Return [X, Y] of the center of cell containing provided text 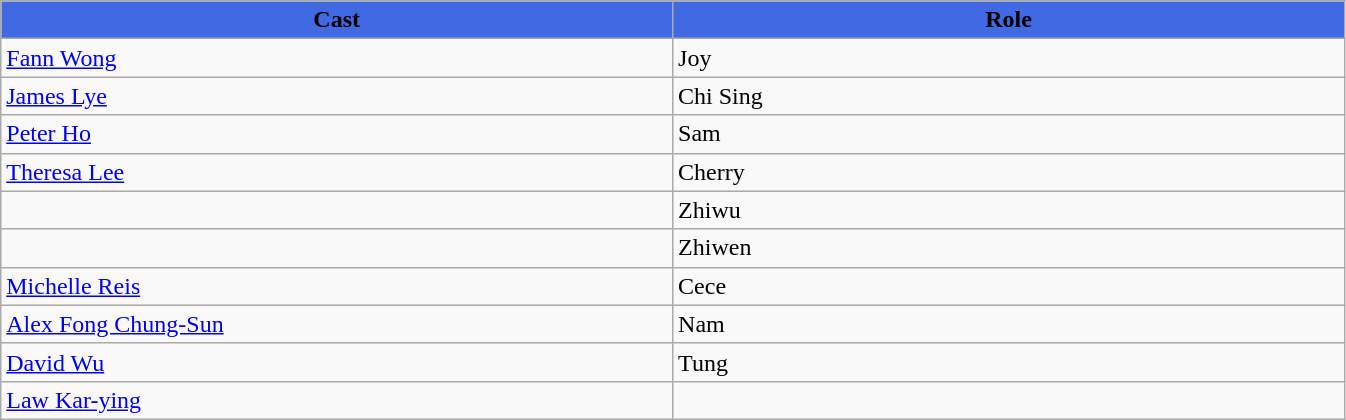
Chi Sing [1009, 96]
David Wu [337, 362]
Cast [337, 20]
Zhiwu [1009, 210]
Theresa Lee [337, 172]
Role [1009, 20]
Sam [1009, 134]
Alex Fong Chung-Sun [337, 324]
James Lye [337, 96]
Cece [1009, 286]
Peter Ho [337, 134]
Law Kar-ying [337, 400]
Tung [1009, 362]
Michelle Reis [337, 286]
Fann Wong [337, 58]
Zhiwen [1009, 248]
Joy [1009, 58]
Nam [1009, 324]
Cherry [1009, 172]
